Find where the given text appears and provide that cell's center as (x, y) coordinate. 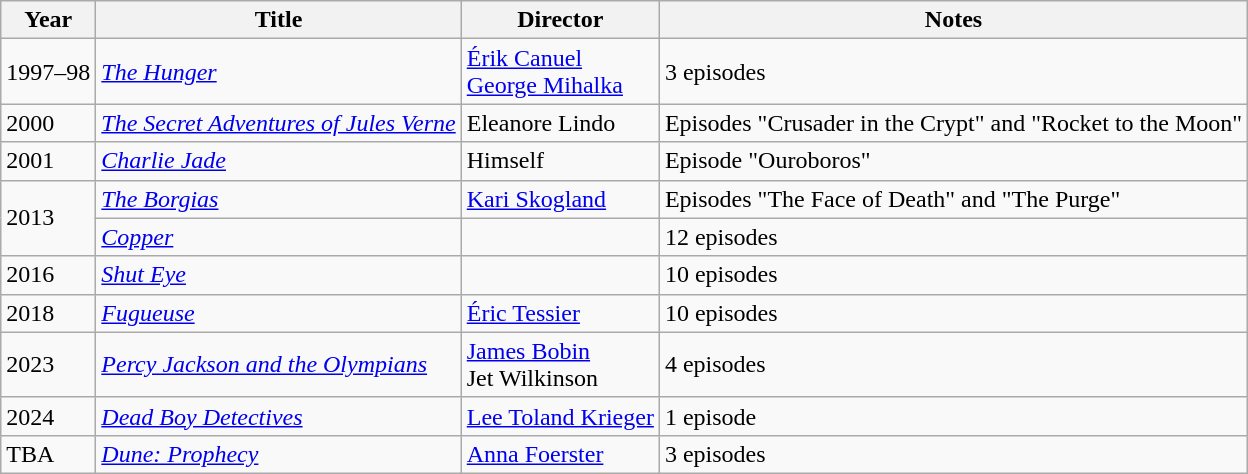
2024 (48, 416)
2000 (48, 123)
2023 (48, 364)
James BobinJet Wilkinson (560, 364)
Éric Tessier (560, 313)
Title (278, 20)
4 episodes (953, 364)
12 episodes (953, 237)
Kari Skogland (560, 199)
Episodes "Crusader in the Crypt" and "Rocket to the Moon" (953, 123)
Episodes "The Face of Death" and "The Purge" (953, 199)
2001 (48, 161)
Lee Toland Krieger (560, 416)
Notes (953, 20)
Anna Foerster (560, 454)
1997–98 (48, 72)
Eleanore Lindo (560, 123)
Érik CanuelGeorge Mihalka (560, 72)
2013 (48, 218)
The Secret Adventures of Jules Verne (278, 123)
Dune: Prophecy (278, 454)
Director (560, 20)
Shut Eye (278, 275)
Copper (278, 237)
Charlie Jade (278, 161)
Year (48, 20)
Dead Boy Detectives (278, 416)
2018 (48, 313)
Episode "Ouroboros" (953, 161)
TBA (48, 454)
The Hunger (278, 72)
2016 (48, 275)
Himself (560, 161)
Fugueuse (278, 313)
1 episode (953, 416)
Percy Jackson and the Olympians (278, 364)
The Borgias (278, 199)
